Identify which cell holds the provided text, then report its [x, y] central coordinate. 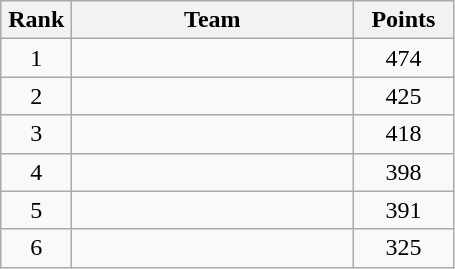
5 [36, 210]
398 [404, 172]
325 [404, 248]
1 [36, 58]
Points [404, 20]
425 [404, 96]
391 [404, 210]
Rank [36, 20]
6 [36, 248]
3 [36, 134]
418 [404, 134]
4 [36, 172]
474 [404, 58]
2 [36, 96]
Team [212, 20]
